Search for the cell housing the specified text and yield its (x, y) center coordinate. 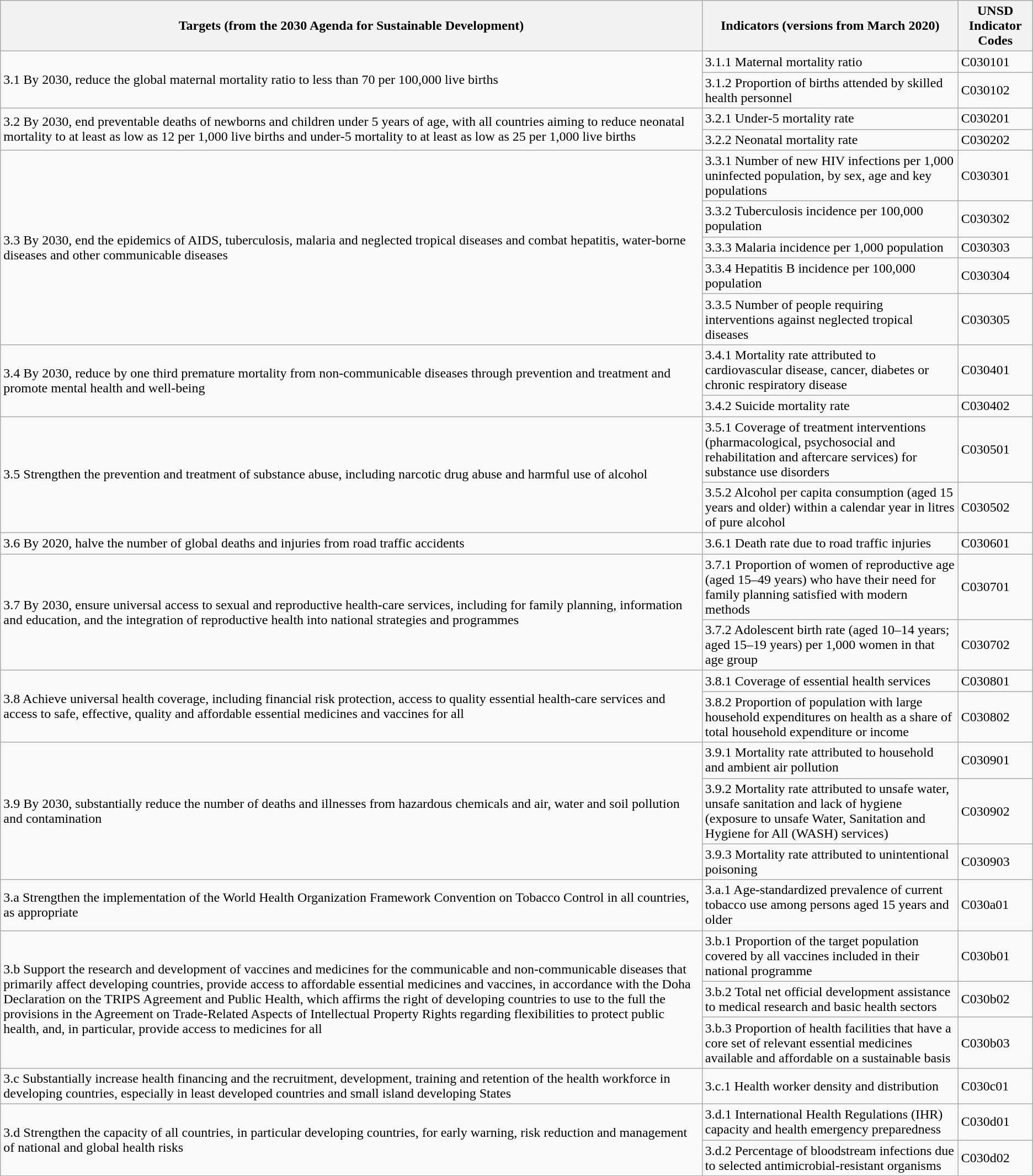
C030b03 (995, 1042)
Targets (from the 2030 Agenda for Sustainable Development) (352, 26)
C030b02 (995, 999)
3.9.3 Mortality rate attributed to unintentional poisoning (830, 862)
3.3.2 Tuberculosis incidence per 100,000 population (830, 219)
3.8.2 Proportion of population with large household expenditures on health as a share of total household expenditure or income (830, 717)
C030802 (995, 717)
C030d01 (995, 1121)
3.3.5 Number of people requiring interventions against neglected tropical diseases (830, 319)
C030702 (995, 645)
UNSD Indicator Codes (995, 26)
3.9 By 2030, substantially reduce the number of deaths and illnesses from hazardous chemicals and air, water and soil pollution and contamination (352, 811)
C030401 (995, 370)
3.3.1 Number of new HIV infections per 1,000 uninfected population, by sex, age and key populations (830, 175)
3.2.2 Neonatal mortality rate (830, 140)
3.b.3 Proportion of health facilities that have a core set of relevant essential medicines available and affordable on a sustainable basis (830, 1042)
3.7.1 Proportion of women of reproductive age (aged 15–49 years) who have their need for family planning satisfied with modern methods (830, 587)
3.5.1 Coverage of treatment interventions (pharmacological, psychosocial and rehabilitation and aftercare services) for substance use disorders (830, 449)
3.3.3 Malaria incidence per 1,000 population (830, 247)
C030102 (995, 91)
3.6.1 Death rate due to road traffic injuries (830, 544)
3.1 By 2030, reduce the global maternal mortality ratio to less than 70 per 100,000 live births (352, 79)
3.a Strengthen the implementation of the World Health Organization Framework Convention on Tobacco Control in all countries, as appropriate (352, 905)
3.8.1 Coverage of essential health services (830, 681)
C030301 (995, 175)
C030302 (995, 219)
C030701 (995, 587)
C030303 (995, 247)
Indicators (versions from March 2020) (830, 26)
C030901 (995, 760)
C030202 (995, 140)
C030b01 (995, 956)
C030903 (995, 862)
3.4.2 Suicide mortality rate (830, 406)
3.2.1 Under‑5 mortality rate (830, 119)
3.5.2 Alcohol per capita consumption (aged 15 years and older) within a calendar year in litres of pure alcohol (830, 508)
3.6 By 2020, halve the number of global deaths and injuries from road traffic accidents (352, 544)
C030101 (995, 62)
3.3.4 Hepatitis B incidence per 100,000 population (830, 276)
C030304 (995, 276)
C030502 (995, 508)
C030d02 (995, 1158)
3.7.2 Adolescent birth rate (aged 10–14 years; aged 15–19 years) per 1,000 women in that age group (830, 645)
C030402 (995, 406)
3.c.1 Health worker density and distribution (830, 1086)
C030902 (995, 811)
C030a01 (995, 905)
3.5 Strengthen the prevention and treatment of substance abuse, including narcotic drug abuse and harmful use of alcohol (352, 475)
3.a.1 Age-standardized prevalence of current tobacco use among persons aged 15 years and older (830, 905)
3.1.2 Proportion of births attended by skilled health personnel (830, 91)
3.4.1 Mortality rate attributed to cardiovascular disease, cancer, diabetes or chronic respiratory disease (830, 370)
3.9.1 Mortality rate attributed to household and ambient air pollution (830, 760)
3.1.1 Maternal mortality ratio (830, 62)
3.d.2 Percentage of bloodstream infections due to selected antimicrobial-resistant organisms (830, 1158)
3.b.2 Total net official development assistance to medical research and basic health sectors (830, 999)
C030601 (995, 544)
3.d.1 International Health Regulations (IHR) capacity and health emergency preparedness (830, 1121)
C030501 (995, 449)
3.b.1 Proportion of the target population covered by all vaccines included in their national programme (830, 956)
C030201 (995, 119)
C030801 (995, 681)
C030c01 (995, 1086)
C030305 (995, 319)
